Output the [x, y] coordinate of the center of the cell containing the given text.  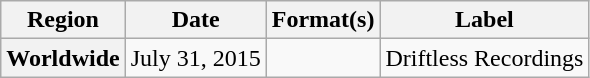
Format(s) [323, 20]
Worldwide [63, 58]
Region [63, 20]
Driftless Recordings [484, 58]
July 31, 2015 [196, 58]
Label [484, 20]
Date [196, 20]
